Determine the [x, y] coordinate at the center of the cell enclosing the given text.  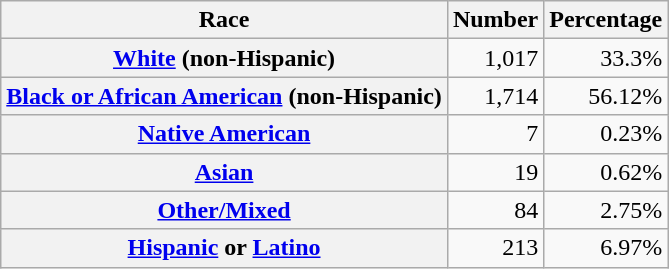
Percentage [606, 20]
2.75% [606, 210]
Native American [224, 134]
33.3% [606, 58]
White (non-Hispanic) [224, 58]
84 [495, 210]
0.62% [606, 172]
Asian [224, 172]
19 [495, 172]
1,017 [495, 58]
Other/Mixed [224, 210]
56.12% [606, 96]
Number [495, 20]
0.23% [606, 134]
1,714 [495, 96]
213 [495, 248]
6.97% [606, 248]
Black or African American (non-Hispanic) [224, 96]
Hispanic or Latino [224, 248]
7 [495, 134]
Race [224, 20]
